Provide the [X, Y] coordinate of the cell's center where the given text is located.  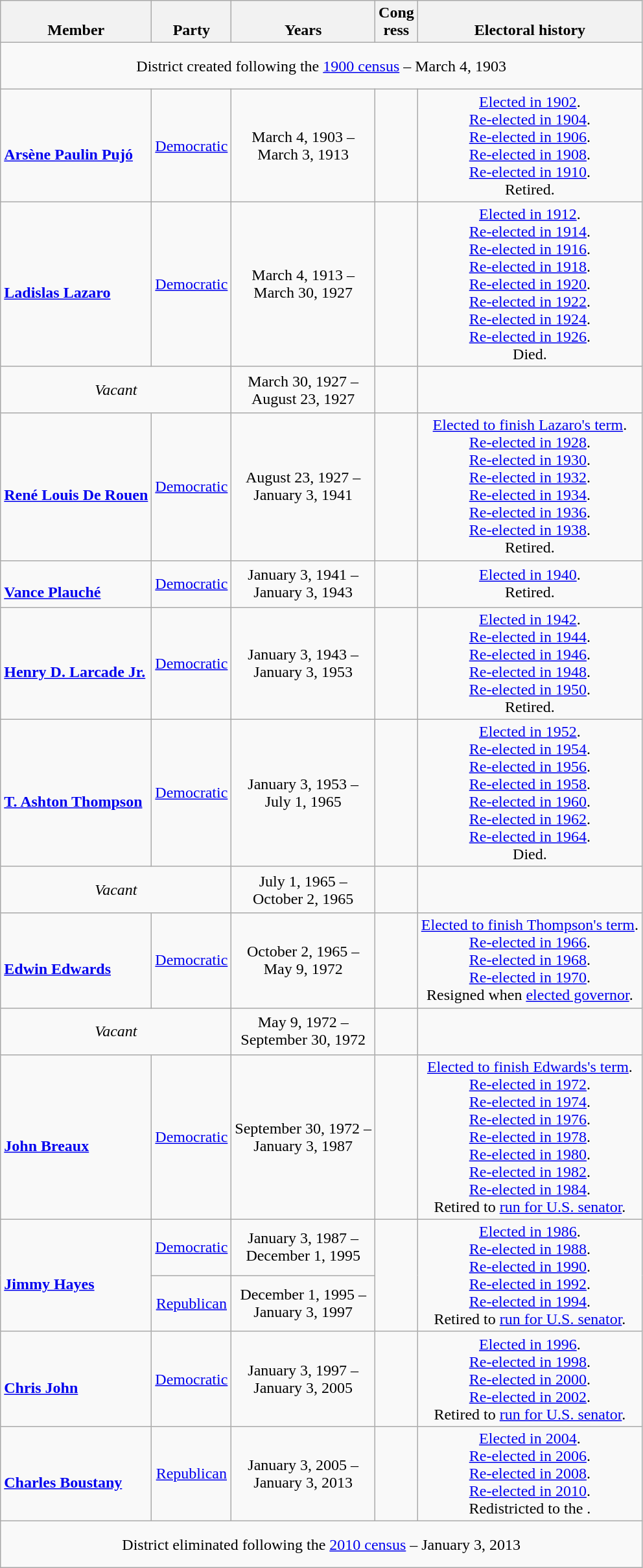
Jimmy Hayes [76, 1275]
Ladislas Lazaro [76, 284]
January 3, 2005 –January 3, 2013 [303, 1473]
January 3, 1997 –January 3, 2005 [303, 1379]
John Breaux [76, 1137]
Elected in 1940.Retired. [530, 584]
Elected to finish Thompson's term.Re-elected in 1966.Re-elected in 1968.Re-elected in 1970.Resigned when elected governor. [530, 960]
Chris John [76, 1379]
Years [303, 22]
January 3, 1953 –July 1, 1965 [303, 792]
Elected in 1986.Re-elected in 1988.Re-elected in 1990.Re-elected in 1992.Re-elected in 1994.Retired to run for U.S. senator. [530, 1275]
Elected in 1996.Re-elected in 1998.Re-elected in 2000.Re-elected in 2002.Retired to run for U.S. senator. [530, 1379]
Charles Boustany [76, 1473]
Elected in 1952.Re-elected in 1954.Re-elected in 1956.Re-elected in 1958.Re-elected in 1960.Re-elected in 1962.Re-elected in 1964.Died. [530, 792]
March 4, 1913 –March 30, 1927 [303, 284]
Edwin Edwards [76, 960]
May 9, 1972 –September 30, 1972 [303, 1031]
March 4, 1903 –March 3, 1913 [303, 145]
January 3, 1941 –January 3, 1943 [303, 584]
August 23, 1927 –January 3, 1941 [303, 486]
September 30, 1972 – January 3, 1987 [303, 1137]
District created following the 1900 census – March 4, 1903 [321, 66]
Henry D. Larcade Jr. [76, 663]
René Louis De Rouen [76, 486]
January 3, 1987 –December 1, 1995 [303, 1248]
Congress [397, 22]
T. Ashton Thompson [76, 792]
Arsène Paulin Pujó [76, 145]
March 30, 1927 –August 23, 1927 [303, 390]
July 1, 1965 –October 2, 1965 [303, 890]
Party [192, 22]
October 2, 1965 –May 9, 1972 [303, 960]
December 1, 1995 –January 3, 1997 [303, 1303]
Vance Plauché [76, 584]
Elected in 2004.Re-elected in 2006.Re-elected in 2008.Re-elected in 2010.Redistricted to the . [530, 1473]
Elected in 1942.Re-elected in 1944.Re-elected in 1946.Re-elected in 1948.Re-elected in 1950.Retired. [530, 663]
District eliminated following the 2010 census – January 3, 2013 [321, 1544]
Member [76, 22]
Elected in 1902.Re-elected in 1904.Re-elected in 1906.Re-elected in 1908.Re-elected in 1910.Retired. [530, 145]
January 3, 1943 –January 3, 1953 [303, 663]
Electoral history [530, 22]
